Find where the given text appears and provide that cell's center as (x, y) coordinate. 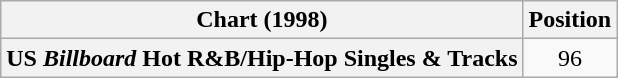
96 (570, 58)
US Billboard Hot R&B/Hip-Hop Singles & Tracks (262, 58)
Position (570, 20)
Chart (1998) (262, 20)
